Identify which cell holds the provided text, then report its [X, Y] central coordinate. 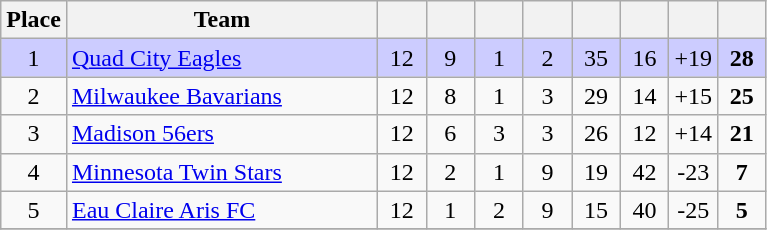
8 [450, 96]
Milwaukee Bavarians [222, 96]
Minnesota Twin Stars [222, 172]
21 [742, 134]
-25 [694, 210]
4 [34, 172]
19 [596, 172]
Eau Claire Aris FC [222, 210]
16 [644, 58]
+19 [694, 58]
6 [450, 134]
40 [644, 210]
7 [742, 172]
-23 [694, 172]
14 [644, 96]
15 [596, 210]
28 [742, 58]
35 [596, 58]
+14 [694, 134]
Place [34, 20]
Quad City Eagles [222, 58]
29 [596, 96]
26 [596, 134]
Madison 56ers [222, 134]
+15 [694, 96]
42 [644, 172]
25 [742, 96]
Team [222, 20]
